From the cell containing the given text, extract its center point as (x, y) coordinate. 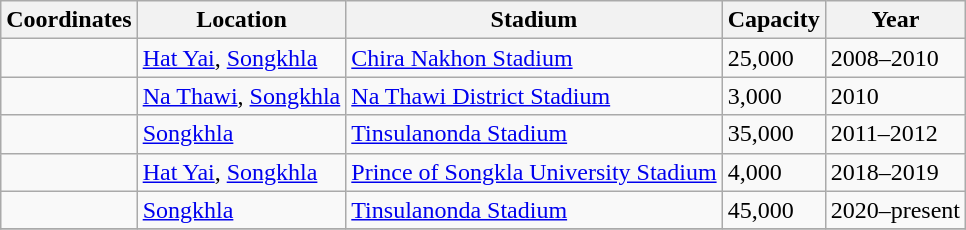
3,000 (774, 96)
Location (242, 20)
4,000 (774, 172)
2008–2010 (895, 58)
2020–present (895, 210)
Na Thawi District Stadium (534, 96)
Stadium (534, 20)
25,000 (774, 58)
Chira Nakhon Stadium (534, 58)
Coordinates (69, 20)
Na Thawi, Songkhla (242, 96)
35,000 (774, 134)
2011–2012 (895, 134)
45,000 (774, 210)
2010 (895, 96)
2018–2019 (895, 172)
Capacity (774, 20)
Prince of Songkla University Stadium (534, 172)
Year (895, 20)
